Return the [x, y] coordinate for the center point of the cell that contains the specified text.  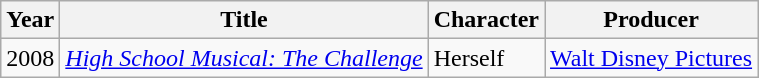
High School Musical: The Challenge [244, 58]
Title [244, 20]
2008 [30, 58]
Producer [650, 20]
Year [30, 20]
Walt Disney Pictures [650, 58]
Character [486, 20]
Herself [486, 58]
